Search for the cell housing the specified text and yield its (X, Y) center coordinate. 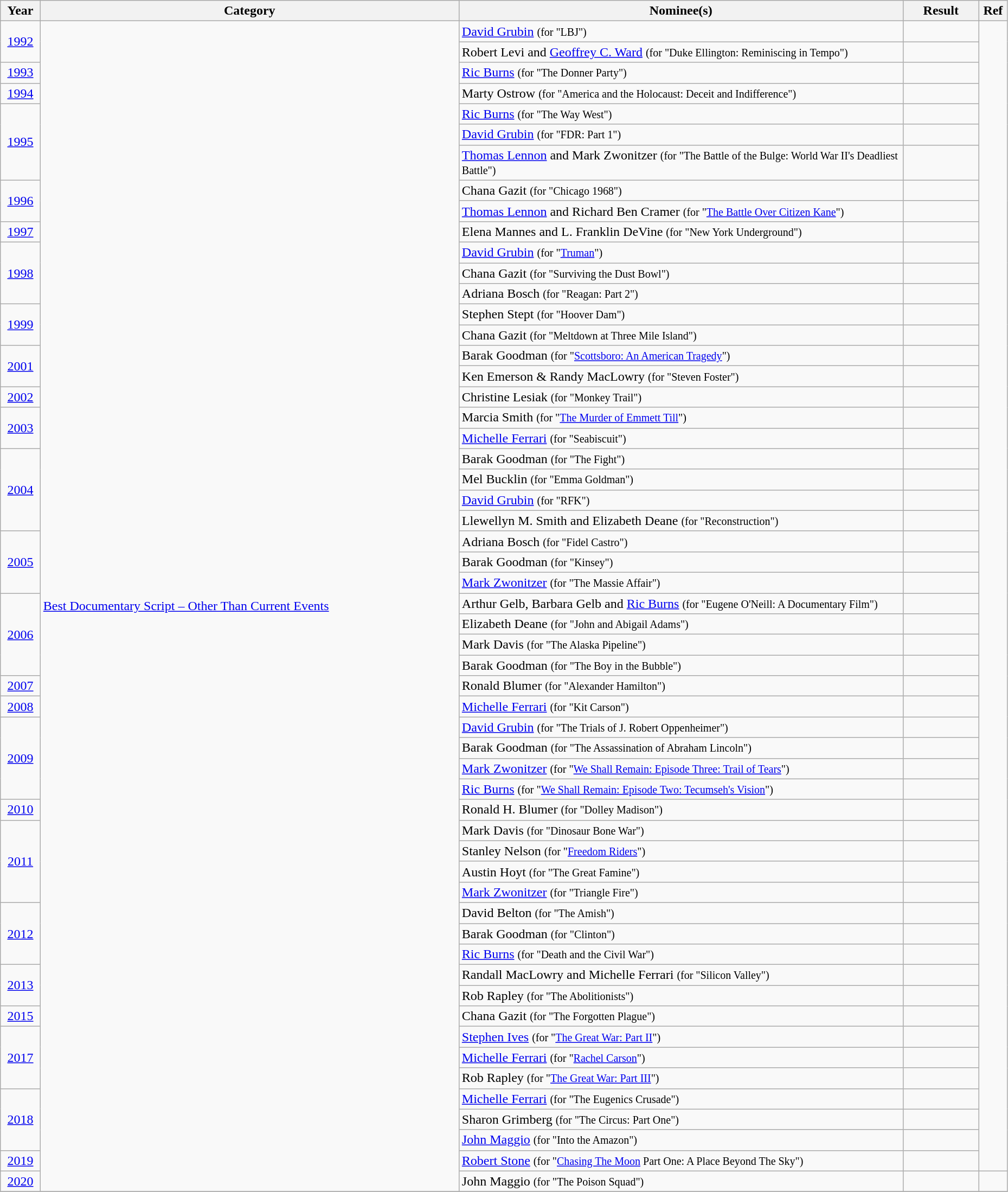
2007 (21, 686)
Adriana Bosch (for "Fidel Castro") (681, 541)
Ref (993, 11)
Mark Zwonitzer (for "Triangle Fire") (681, 892)
Stephen Stept (for "Hoover Dam") (681, 315)
Rob Rapley (for "The Abolitionists") (681, 996)
Ric Burns (for "Death and the Civil War") (681, 954)
2002 (21, 397)
Arthur Gelb, Barbara Gelb and Ric Burns (for "Eugene O'Neill: A Documentary Film") (681, 604)
Barak Goodman (for "Scottsboro: An American Tragedy") (681, 356)
2006 (21, 635)
Michelle Ferrari (for "Kit Carson") (681, 707)
Best Documentary Script – Other Than Current Events (249, 606)
2013 (21, 985)
2019 (21, 1161)
David Belton (for "The Amish") (681, 913)
Nominee(s) (681, 11)
2003 (21, 428)
Chana Gazit (for "Chicago 1968") (681, 190)
1999 (21, 325)
Christine Lesiak (for "Monkey Trail") (681, 397)
1994 (21, 93)
2004 (21, 490)
Chana Gazit (for "Surviving the Dust Bowl") (681, 273)
Michelle Ferrari (for "The Eugenics Crusade") (681, 1099)
2009 (21, 758)
Year (21, 11)
1995 (21, 142)
Marty Ostrow (for "America and the Holocaust: Deceit and Indifference") (681, 93)
Elizabeth Deane (for "John and Abigail Adams") (681, 624)
Michelle Ferrari (for "Seabiscuit") (681, 438)
Ric Burns (for "The Donner Party") (681, 73)
2012 (21, 933)
2018 (21, 1119)
Ronald H. Blumer (for "Dolley Madison") (681, 810)
2010 (21, 810)
Chana Gazit (for "Meltdown at Three Mile Island") (681, 335)
2008 (21, 707)
Michelle Ferrari (for "Rachel Carson") (681, 1058)
2001 (21, 366)
1996 (21, 201)
Randall MacLowry and Michelle Ferrari (for "Silicon Valley") (681, 975)
2005 (21, 562)
Barak Goodman (for "Kinsey") (681, 562)
Barak Goodman (for "Clinton") (681, 933)
Mel Bucklin (for "Emma Goldman") (681, 479)
Mark Davis (for "The Alaska Pipeline") (681, 645)
Robert Levi and Geoffrey C. Ward (for "Duke Ellington: Reminiscing in Tempo") (681, 52)
Category (249, 11)
Stanley Nelson (for "Freedom Riders") (681, 851)
Stephen Ives (for "The Great War: Part II") (681, 1037)
John Maggio (for "Into the Amazon") (681, 1140)
1993 (21, 73)
Result (941, 11)
Thomas Lennon and Richard Ben Cramer (for "The Battle Over Citizen Kane") (681, 211)
Robert Stone (for "Chasing The Moon Part One: A Place Beyond The Sky") (681, 1161)
Ken Emerson & Randy MacLowry (for "Steven Foster") (681, 376)
David Grubin (for "LBJ") (681, 31)
John Maggio (for "The Poison Squad") (681, 1181)
David Grubin (for "FDR: Part 1") (681, 134)
Ric Burns (for "We Shall Remain: Episode Two: Tecumseh's Vision") (681, 789)
Chana Gazit (for "The Forgotten Plague") (681, 1016)
Adriana Bosch (for "Reagan: Part 2") (681, 294)
Mark Zwonitzer (for "The Massie Affair") (681, 582)
David Grubin (for "RFK") (681, 500)
2011 (21, 861)
Llewellyn M. Smith and Elizabeth Deane (for "Reconstruction") (681, 521)
Ronald Blumer (for "Alexander Hamilton") (681, 686)
1998 (21, 273)
Sharon Grimberg (for "The Circus: Part One") (681, 1119)
Barak Goodman (for "The Fight") (681, 459)
Ric Burns (for "The Way West") (681, 114)
1997 (21, 232)
Barak Goodman (for "The Assassination of Abraham Lincoln") (681, 748)
David Grubin (for "The Trials of J. Robert Oppenheimer") (681, 727)
Mark Davis (for "Dinosaur Bone War") (681, 830)
David Grubin (for "Truman") (681, 252)
1992 (21, 42)
Marcia Smith (for "The Murder of Emmett Till") (681, 418)
Mark Zwonitzer (for "We Shall Remain: Episode Three: Trail of Tears") (681, 768)
Austin Hoyt (for "The Great Famine") (681, 871)
Barak Goodman (for "The Boy in the Bubble") (681, 665)
Elena Mannes and L. Franklin DeVine (for "New York Underground") (681, 232)
2017 (21, 1058)
2020 (21, 1181)
Rob Rapley (for "The Great War: Part III") (681, 1078)
Thomas Lennon and Mark Zwonitzer (for "The Battle of the Bulge: World War II's Deadliest Battle") (681, 163)
2015 (21, 1016)
